For the text-containing cell, return its midpoint in (X, Y) coordinate format. 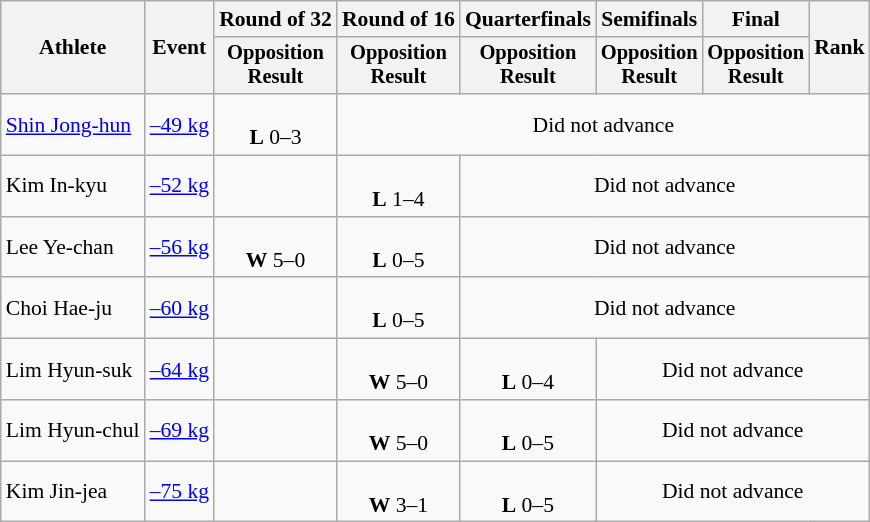
Rank (840, 48)
Lim Hyun-suk (73, 370)
Semifinals (650, 19)
Round of 16 (398, 19)
–52 kg (180, 186)
L 1–4 (398, 186)
Round of 32 (276, 19)
Final (756, 19)
Athlete (73, 48)
L 0–4 (528, 370)
–49 kg (180, 124)
Lim Hyun-chul (73, 430)
Choi Hae-ju (73, 308)
Quarterfinals (528, 19)
Kim In-kyu (73, 186)
–69 kg (180, 430)
–64 kg (180, 370)
Event (180, 48)
–56 kg (180, 248)
–60 kg (180, 308)
Kim Jin-jea (73, 492)
–75 kg (180, 492)
L 0–3 (276, 124)
W 3–1 (398, 492)
Shin Jong-hun (73, 124)
Lee Ye-chan (73, 248)
